Extract the (X, Y) coordinate from the center of the cell holding the provided text.  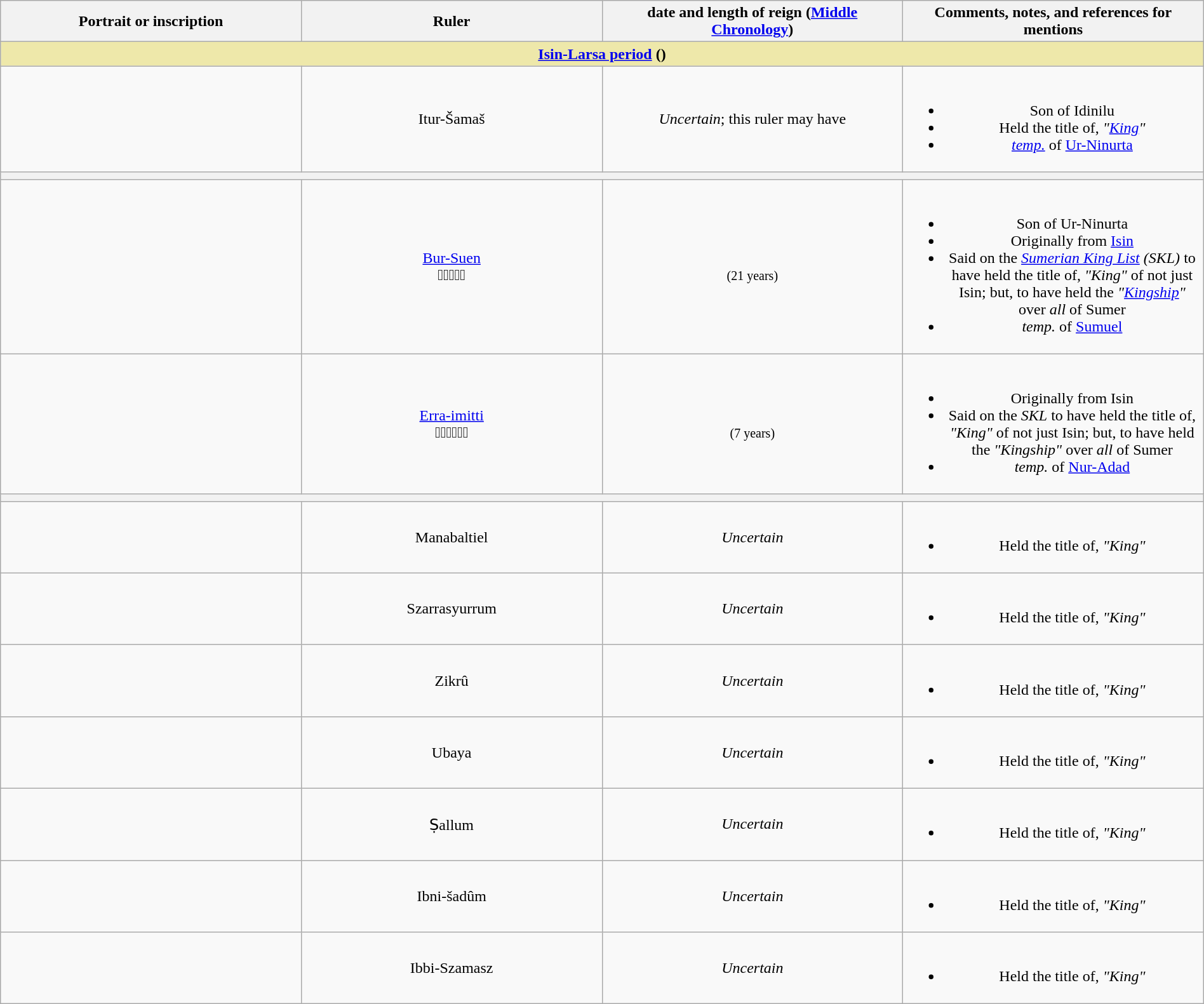
Bur-Suen𒀭𒁓𒀭𒂗𒍪 (451, 267)
Zikrû (451, 681)
Erra-imitti𒀭𒀴𒊏𒄿𒈪𒋾 (451, 424)
(21 years) (752, 267)
Ibbi-Szamasz (451, 968)
Szarrasyurrum (451, 608)
Son of IdiniluHeld the title of, "King"temp. of Ur-Ninurta (1053, 119)
Manabaltiel (451, 537)
Ibni-šadûm (451, 895)
Portrait or inscription (151, 22)
Isin-Larsa period () (602, 54)
date and length of reign (Middle Chronology) (752, 22)
Ruler (451, 22)
(7 years) (752, 424)
Uncertain; this ruler may have (752, 119)
Itur-Šamaš (451, 119)
Ubaya (451, 752)
Comments, notes, and references for mentions (1053, 22)
Ṣallum (451, 824)
